Determine the (x, y) coordinate at the center of the cell enclosing the given text.  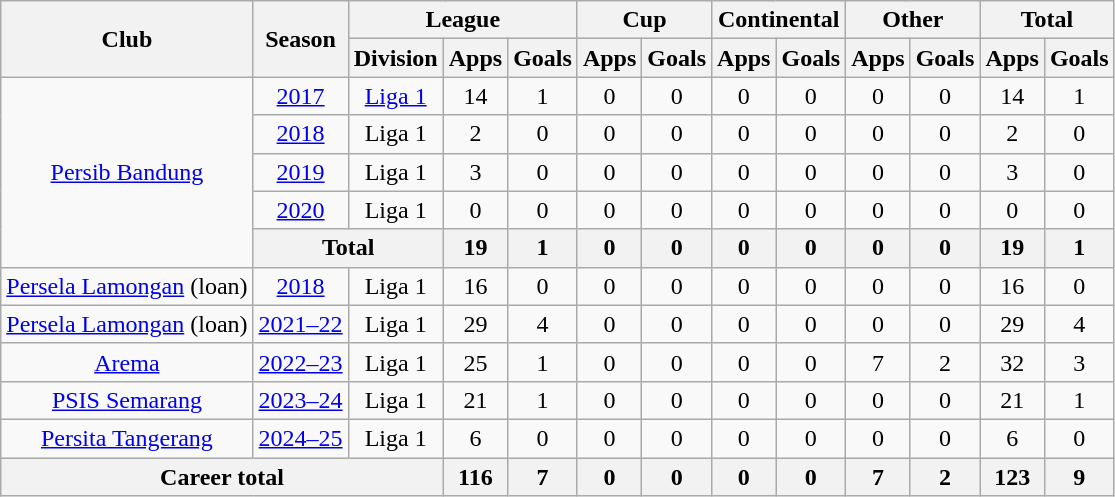
2023–24 (300, 400)
Persib Bandung (127, 172)
Other (913, 20)
2017 (300, 96)
Division (396, 58)
25 (475, 362)
Cup (644, 20)
Career total (222, 477)
Season (300, 39)
116 (475, 477)
2021–22 (300, 324)
League (462, 20)
9 (1079, 477)
Continental (779, 20)
Arema (127, 362)
123 (1012, 477)
Persita Tangerang (127, 438)
2019 (300, 172)
32 (1012, 362)
2024–25 (300, 438)
Club (127, 39)
PSIS Semarang (127, 400)
2022–23 (300, 362)
2020 (300, 210)
